Find where the given text appears and provide that cell's center as [X, Y] coordinate. 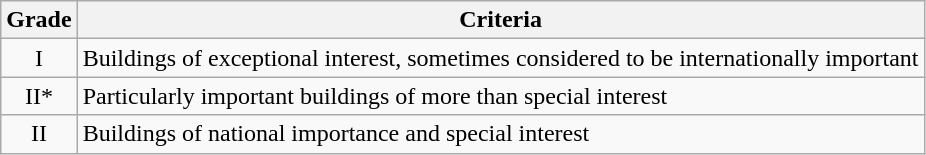
II [39, 134]
Grade [39, 20]
Particularly important buildings of more than special interest [500, 96]
Criteria [500, 20]
I [39, 58]
II* [39, 96]
Buildings of exceptional interest, sometimes considered to be internationally important [500, 58]
Buildings of national importance and special interest [500, 134]
